Capture the cell that displays the provided text and extract its [x, y] central coordinate. 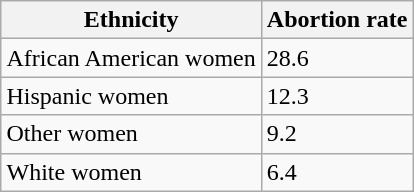
Hispanic women [131, 96]
Abortion rate [337, 20]
White women [131, 172]
Other women [131, 134]
28.6 [337, 58]
12.3 [337, 96]
6.4 [337, 172]
Ethnicity [131, 20]
African American women [131, 58]
9.2 [337, 134]
